Search for the cell housing the specified text and yield its [X, Y] center coordinate. 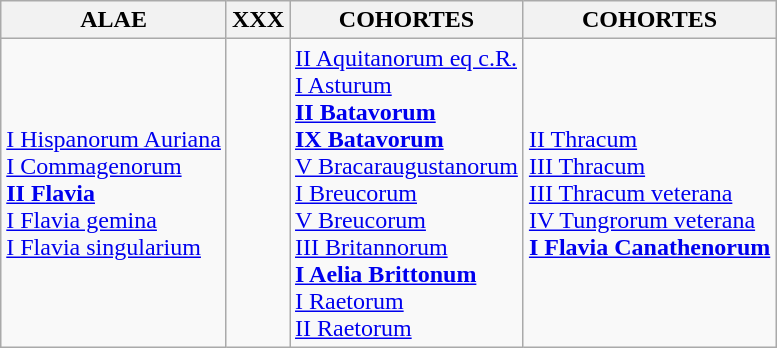
XXX [258, 20]
II ThracumIII Thracum III Thracum veteranaIV Tungrorum veteranaI Flavia Canathenorum [649, 193]
ALAE [114, 20]
I Hispanorum AurianaI CommagenorumII FlaviaI Flavia gemina I Flavia singularium [114, 193]
